Identify which cell holds the provided text, then report its [x, y] central coordinate. 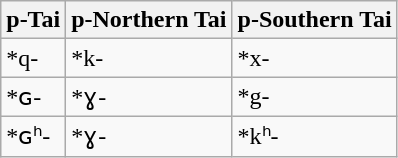
p-Northern Tai [149, 20]
p-Southern Tai [314, 20]
*ɢ- [34, 97]
p-Tai [34, 20]
*x- [314, 58]
*ɢʰ- [34, 136]
*q- [34, 58]
*kʰ- [314, 136]
*k- [149, 58]
*g- [314, 97]
